Capture the cell that displays the provided text and extract its (X, Y) central coordinate. 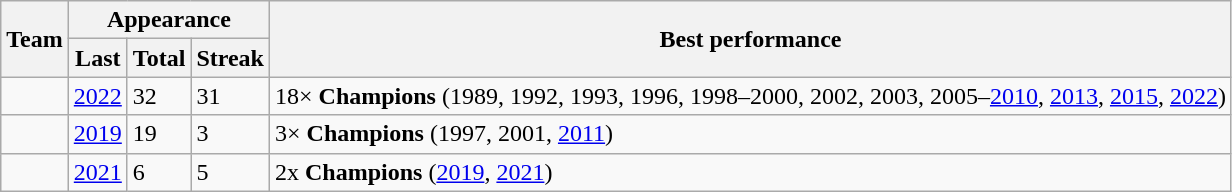
19 (159, 134)
3× Champions (1997, 2001, 2011) (751, 134)
5 (230, 172)
6 (159, 172)
Best performance (751, 39)
2021 (98, 172)
Team (35, 39)
2019 (98, 134)
18× Champions (1989, 1992, 1993, 1996, 1998–2000, 2002, 2003, 2005–2010, 2013, 2015, 2022) (751, 96)
2022 (98, 96)
32 (159, 96)
31 (230, 96)
Total (159, 58)
2x Champions (2019, 2021) (751, 172)
Streak (230, 58)
3 (230, 134)
Appearance (168, 20)
Last (98, 58)
